Return the (x, y) coordinate for the center point of the cell that contains the specified text.  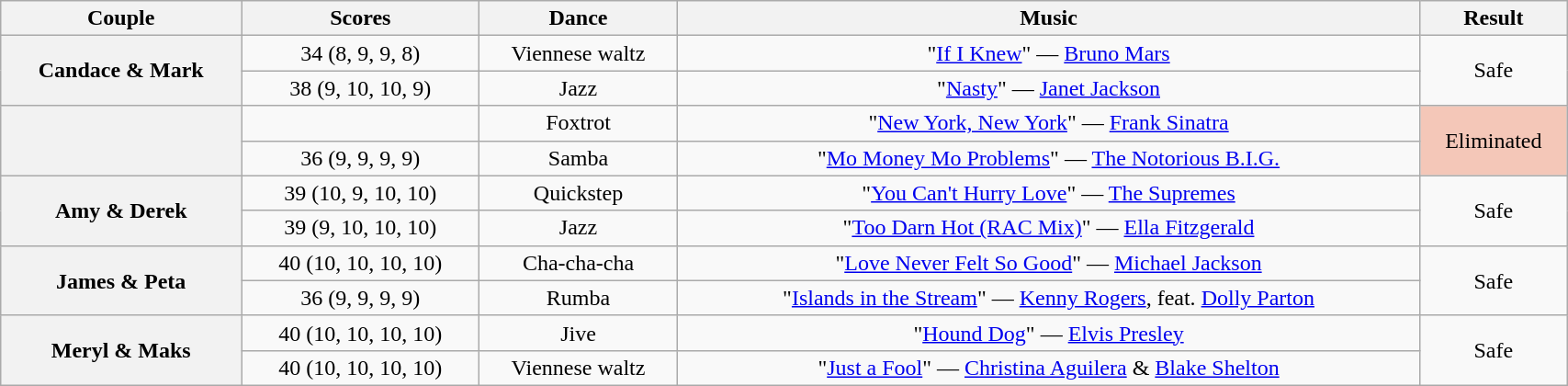
"New York, New York" — Frank Sinatra (1049, 123)
Amy & Derek (121, 210)
"Just a Fool" — Christina Aguilera & Blake Shelton (1049, 368)
Dance (579, 18)
39 (10, 9, 10, 10) (360, 193)
Music (1049, 18)
Jive (579, 333)
Quickstep (579, 193)
"You Can't Hurry Love" — The Supremes (1049, 193)
Scores (360, 18)
James & Peta (121, 280)
"Nasty" — Janet Jackson (1049, 88)
34 (8, 9, 9, 8) (360, 53)
"Hound Dog" — Elvis Presley (1049, 333)
Eliminated (1494, 141)
38 (9, 10, 10, 9) (360, 88)
Candace & Mark (121, 71)
Rumba (579, 298)
Couple (121, 18)
"Too Darn Hot (RAC Mix)" — Ella Fitzgerald (1049, 228)
Samba (579, 158)
Cha-cha-cha (579, 263)
Meryl & Maks (121, 350)
Result (1494, 18)
Foxtrot (579, 123)
"Islands in the Stream" — Kenny Rogers, feat. Dolly Parton (1049, 298)
"Mo Money Mo Problems" — The Notorious B.I.G. (1049, 158)
"Love Never Felt So Good" — Michael Jackson (1049, 263)
"If I Knew" — Bruno Mars (1049, 53)
39 (9, 10, 10, 10) (360, 228)
